Scan for the cell matching the given text and deliver its (x, y) coordinate at center. 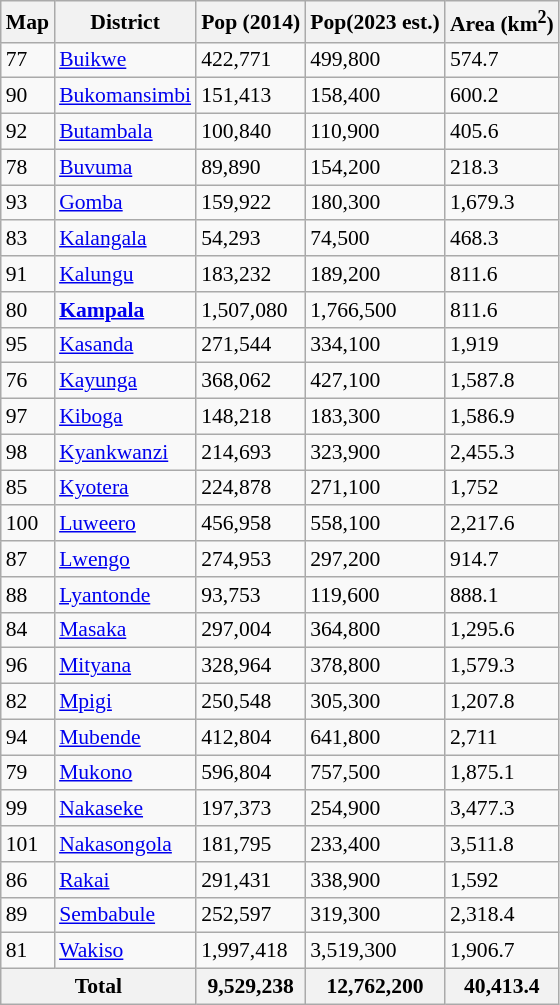
596,804 (250, 773)
Kyankwanzi (125, 452)
218.3 (502, 167)
92 (28, 132)
Map (28, 22)
Bukomansimbi (125, 96)
154,200 (375, 167)
422,771 (250, 60)
95 (28, 345)
456,958 (250, 524)
Buikwe (125, 60)
Kiboga (125, 417)
1,586.9 (502, 417)
80 (28, 310)
99 (28, 809)
271,100 (375, 488)
1,507,080 (250, 310)
Area (km2) (502, 22)
88 (28, 595)
305,300 (375, 702)
338,900 (375, 880)
2,455.3 (502, 452)
2,217.6 (502, 524)
93,753 (250, 595)
Kyotera (125, 488)
1,579.3 (502, 666)
1,587.8 (502, 381)
574.7 (502, 60)
86 (28, 880)
87 (28, 559)
271,544 (250, 345)
3,477.3 (502, 809)
Pop(2023 est.) (375, 22)
100,840 (250, 132)
180,300 (375, 203)
100 (28, 524)
1,295.6 (502, 630)
Rakai (125, 880)
405.6 (502, 132)
82 (28, 702)
12,762,200 (375, 987)
250,548 (250, 702)
368,062 (250, 381)
323,900 (375, 452)
412,804 (250, 737)
148,218 (250, 417)
76 (28, 381)
98 (28, 452)
79 (28, 773)
558,100 (375, 524)
1,679.3 (502, 203)
914.7 (502, 559)
Lwengo (125, 559)
2,711 (502, 737)
1,592 (502, 880)
197,373 (250, 809)
District (125, 22)
151,413 (250, 96)
427,100 (375, 381)
319,300 (375, 915)
499,800 (375, 60)
183,300 (375, 417)
2,318.4 (502, 915)
Kalangala (125, 239)
1,207.8 (502, 702)
110,900 (375, 132)
Mityana (125, 666)
54,293 (250, 239)
Wakiso (125, 951)
Buvuma (125, 167)
Lyantonde (125, 595)
85 (28, 488)
Mubende (125, 737)
1,906.7 (502, 951)
9,529,238 (250, 987)
40,413.4 (502, 987)
214,693 (250, 452)
158,400 (375, 96)
84 (28, 630)
119,600 (375, 595)
1,766,500 (375, 310)
81 (28, 951)
Nakasongola (125, 844)
3,511.8 (502, 844)
1,752 (502, 488)
1,919 (502, 345)
468.3 (502, 239)
181,795 (250, 844)
Total (98, 987)
224,878 (250, 488)
291,431 (250, 880)
97 (28, 417)
Mukono (125, 773)
757,500 (375, 773)
274,953 (250, 559)
233,400 (375, 844)
89,890 (250, 167)
183,232 (250, 274)
Gomba (125, 203)
378,800 (375, 666)
252,597 (250, 915)
Mpigi (125, 702)
96 (28, 666)
Kayunga (125, 381)
Kasanda (125, 345)
91 (28, 274)
3,519,300 (375, 951)
77 (28, 60)
74,500 (375, 239)
600.2 (502, 96)
Kalungu (125, 274)
159,922 (250, 203)
89 (28, 915)
328,964 (250, 666)
90 (28, 96)
Kampala (125, 310)
Butambala (125, 132)
94 (28, 737)
Sembabule (125, 915)
1,997,418 (250, 951)
101 (28, 844)
334,100 (375, 345)
364,800 (375, 630)
1,875.1 (502, 773)
93 (28, 203)
83 (28, 239)
888.1 (502, 595)
297,200 (375, 559)
297,004 (250, 630)
Masaka (125, 630)
Nakaseke (125, 809)
641,800 (375, 737)
254,900 (375, 809)
Luweero (125, 524)
78 (28, 167)
189,200 (375, 274)
Pop (2014) (250, 22)
